Return (x, y) of the center of cell containing provided text 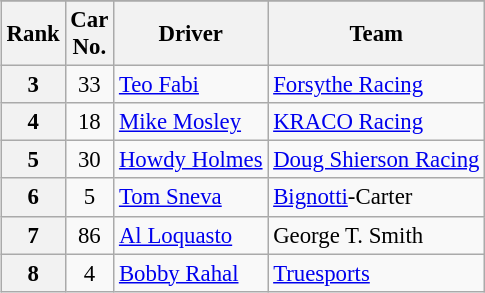
Driver (191, 34)
86 (90, 235)
33 (90, 85)
Rank (33, 34)
Forsythe Racing (376, 85)
George T. Smith (376, 235)
Bignotti-Carter (376, 197)
Truesports (376, 273)
Mike Mosley (191, 122)
KRACO Racing (376, 122)
Bobby Rahal (191, 273)
Team (376, 34)
3 (33, 85)
Teo Fabi (191, 85)
30 (90, 160)
7 (33, 235)
Al Loquasto (191, 235)
CarNo. (90, 34)
Howdy Holmes (191, 160)
Doug Shierson Racing (376, 160)
Tom Sneva (191, 197)
8 (33, 273)
18 (90, 122)
6 (33, 197)
